Return the [X, Y] coordinate for the center point of the cell that contains the specified text.  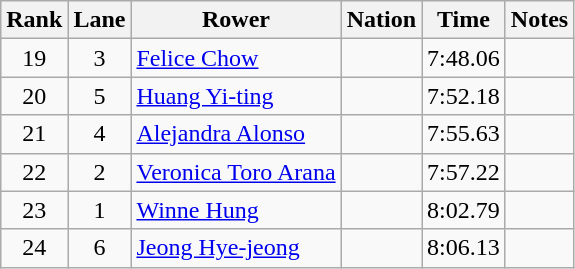
Rank [34, 20]
23 [34, 210]
Felice Chow [236, 58]
7:52.18 [464, 96]
1 [100, 210]
3 [100, 58]
Time [464, 20]
8:06.13 [464, 248]
Nation [381, 20]
5 [100, 96]
Winne Hung [236, 210]
19 [34, 58]
2 [100, 172]
24 [34, 248]
Alejandra Alonso [236, 134]
4 [100, 134]
Rower [236, 20]
Veronica Toro Arana [236, 172]
7:57.22 [464, 172]
6 [100, 248]
7:55.63 [464, 134]
Huang Yi-ting [236, 96]
8:02.79 [464, 210]
Notes [539, 20]
22 [34, 172]
Lane [100, 20]
21 [34, 134]
Jeong Hye-jeong [236, 248]
7:48.06 [464, 58]
20 [34, 96]
